Determine the [X, Y] coordinate at the center of the cell enclosing the given text.  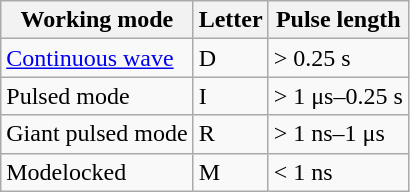
> 1 μs–0.25 s [338, 96]
< 1 ns [338, 172]
Pulsed mode [97, 96]
> 1 ns–1 μs [338, 134]
Continuous wave [97, 58]
M [230, 172]
D [230, 58]
Modelocked [97, 172]
Letter [230, 20]
I [230, 96]
Working mode [97, 20]
Pulse length [338, 20]
> 0.25 s [338, 58]
R [230, 134]
Giant pulsed mode [97, 134]
